Detect which cell encompasses the target text, then output its (X, Y) center coordinate. 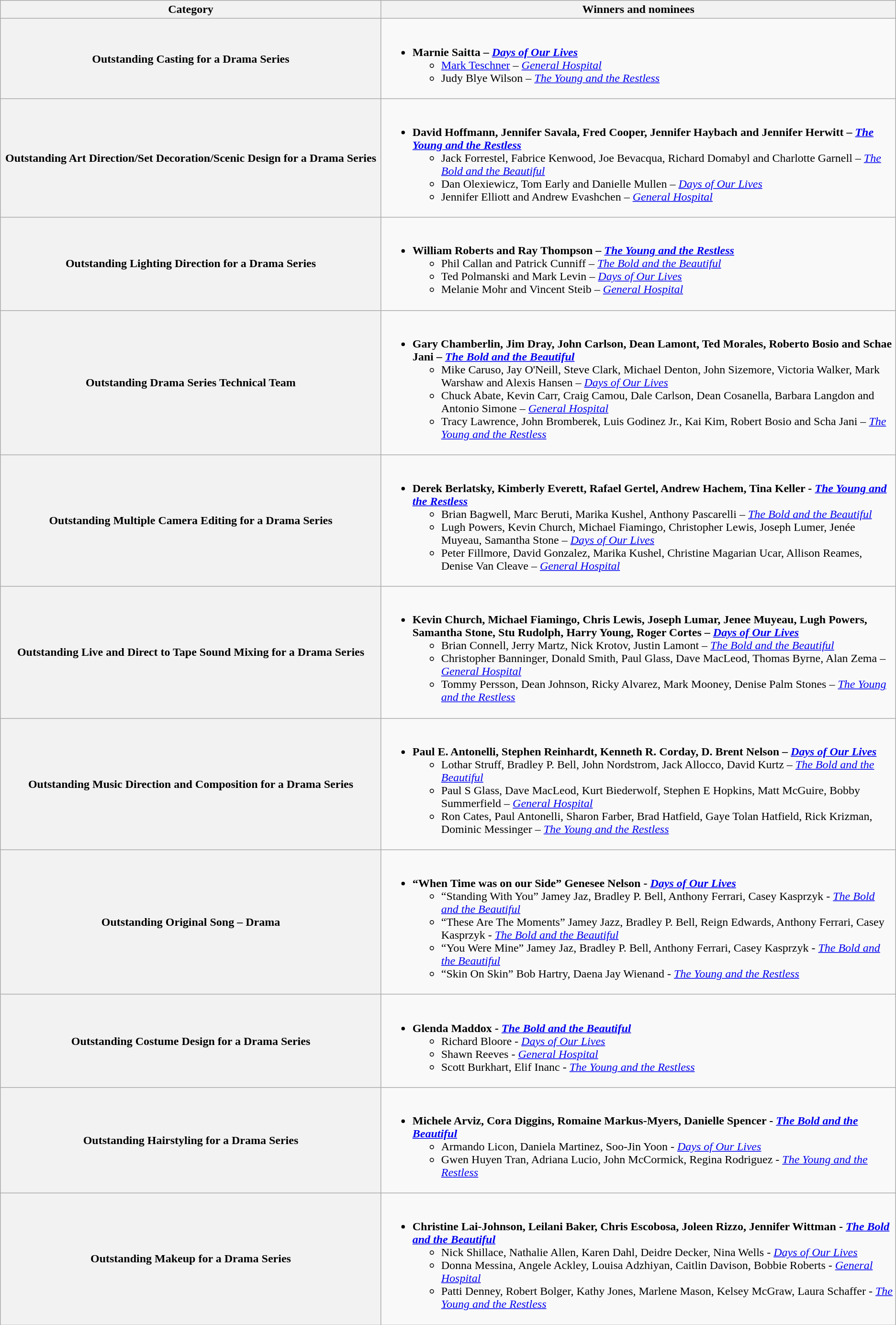
Outstanding Live and Direct to Tape Sound Mixing for a Drama Series (190, 652)
Outstanding Casting for a Drama Series (190, 58)
Outstanding Original Song – Drama (190, 922)
Outstanding Drama Series Technical Team (190, 382)
Marnie Saitta – Days of Our Lives Mark Teschner – General Hospital Judy Blye Wilson – The Young and the Restless (638, 58)
Winners and nominees (638, 10)
Outstanding Makeup for a Drama Series (190, 1259)
Outstanding Art Direction/Set Decoration/Scenic Design for a Drama Series (190, 158)
Outstanding Lighting Direction for a Drama Series (190, 264)
Outstanding Multiple Camera Editing for a Drama Series (190, 521)
Category (190, 10)
Outstanding Hairstyling for a Drama Series (190, 1140)
Outstanding Music Direction and Composition for a Drama Series (190, 784)
Outstanding Costume Design for a Drama Series (190, 1041)
